Determine the (x, y) coordinate at the center of the cell enclosing the given text.  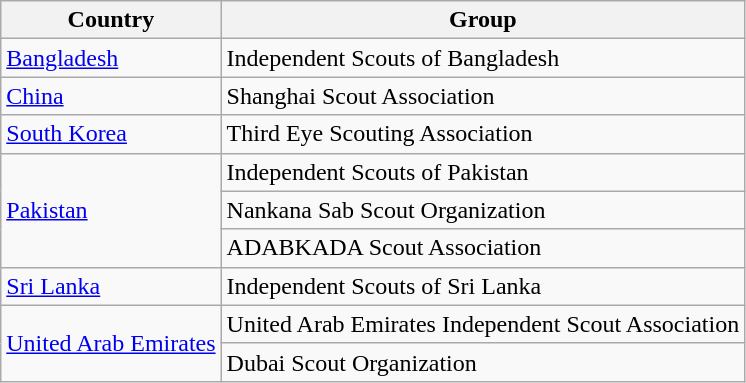
Independent Scouts of Bangladesh (483, 58)
Country (111, 20)
Third Eye Scouting Association (483, 134)
China (111, 96)
Group (483, 20)
Shanghai Scout Association (483, 96)
Dubai Scout Organization (483, 362)
Pakistan (111, 210)
ADABKADA Scout Association (483, 248)
Independent Scouts of Pakistan (483, 172)
South Korea (111, 134)
United Arab Emirates Independent Scout Association (483, 324)
Independent Scouts of Sri Lanka (483, 286)
Sri Lanka (111, 286)
Bangladesh (111, 58)
Nankana Sab Scout Organization (483, 210)
United Arab Emirates (111, 343)
